For the text-containing cell, return its midpoint in (x, y) coordinate format. 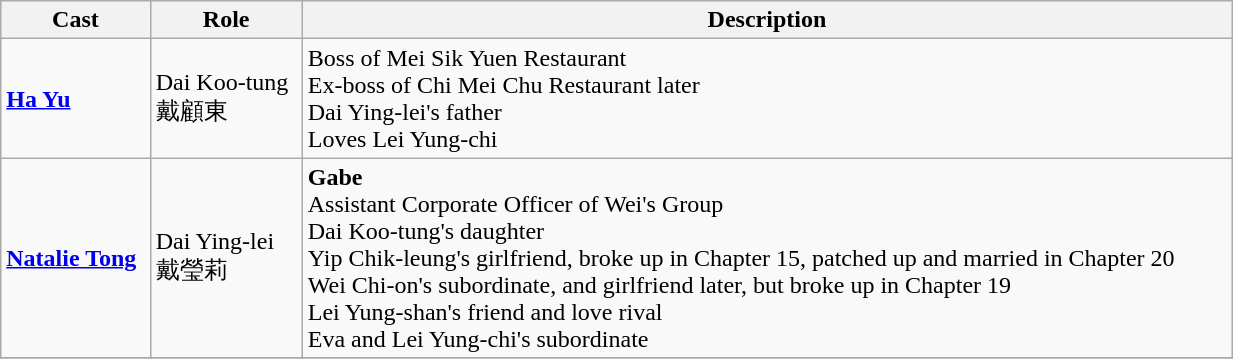
Role (226, 20)
Dai Koo-tung 戴顧東 (226, 98)
Boss of Mei Sik Yuen RestaurantEx-boss of Chi Mei Chu Restaurant laterDai Ying-lei's fatherLoves Lei Yung-chi (766, 98)
Cast (76, 20)
Description (766, 20)
Dai Ying-lei 戴瑩莉 (226, 258)
Ha Yu (76, 98)
Natalie Tong (76, 258)
